Determine the [x, y] coordinate at the center of the cell enclosing the given text.  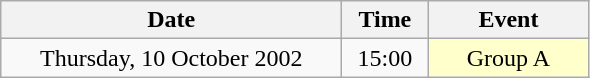
Thursday, 10 October 2002 [172, 58]
Event [508, 20]
Date [172, 20]
Time [385, 20]
Group A [508, 58]
15:00 [385, 58]
